Identify which cell holds the provided text, then report its (x, y) central coordinate. 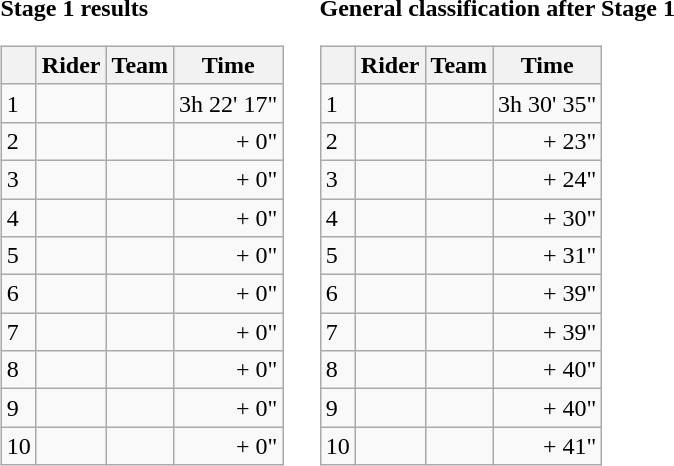
+ 41" (548, 446)
+ 23" (548, 141)
+ 30" (548, 217)
3h 22' 17" (228, 103)
3h 30' 35" (548, 103)
+ 31" (548, 256)
+ 24" (548, 179)
